For the text-containing cell, return its midpoint in [x, y] coordinate format. 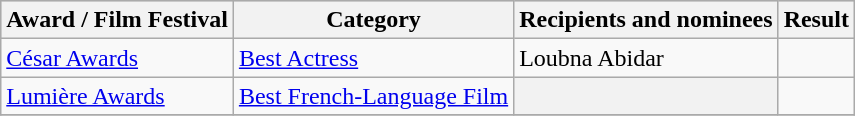
Loubna Abidar [646, 58]
Category [373, 20]
Award / Film Festival [118, 20]
Best French-Language Film [373, 96]
Best Actress [373, 58]
Result [816, 20]
César Awards [118, 58]
Lumière Awards [118, 96]
Recipients and nominees [646, 20]
